For the text-containing cell, return its midpoint in [X, Y] coordinate format. 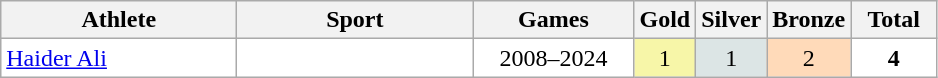
2008–2024 [554, 58]
Sport [355, 20]
Silver [732, 20]
Athlete [119, 20]
2 [809, 58]
Haider Ali [119, 58]
4 [894, 58]
Bronze [809, 20]
Total [894, 20]
Gold [665, 20]
Games [554, 20]
